Pinpoint the cell where the given text exists, returning its (X, Y) midpoint coordinate. 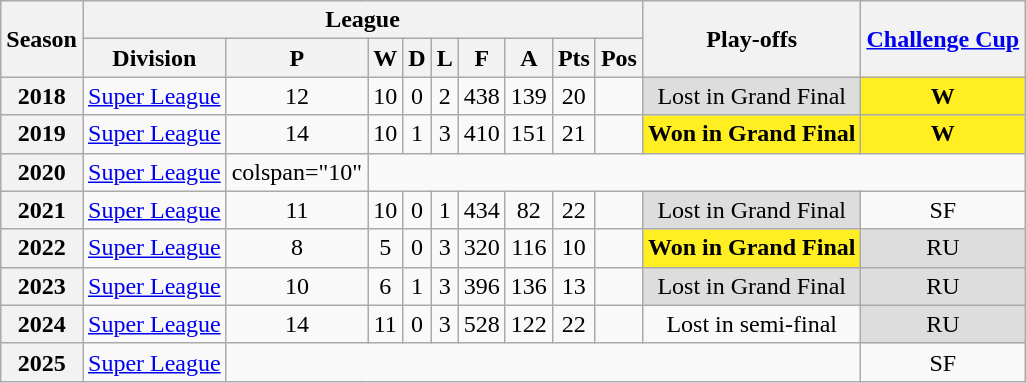
Challenge Cup (943, 39)
139 (528, 96)
122 (528, 324)
5 (386, 248)
82 (528, 210)
2023 (42, 286)
151 (528, 134)
410 (482, 134)
2019 (42, 134)
8 (297, 248)
colspan="10" (297, 172)
136 (528, 286)
2021 (42, 210)
2 (444, 96)
21 (574, 134)
Season (42, 39)
320 (482, 248)
2025 (42, 362)
116 (528, 248)
6 (386, 286)
D (417, 58)
Pos (618, 58)
2020 (42, 172)
438 (482, 96)
Pts (574, 58)
L (444, 58)
13 (574, 286)
Lost in semi-final (751, 324)
Division (154, 58)
A (528, 58)
F (482, 58)
20 (574, 96)
2024 (42, 324)
434 (482, 210)
2022 (42, 248)
Play-offs (751, 39)
12 (297, 96)
528 (482, 324)
League (362, 20)
396 (482, 286)
P (297, 58)
2018 (42, 96)
